Return (x, y) of the center of cell containing provided text 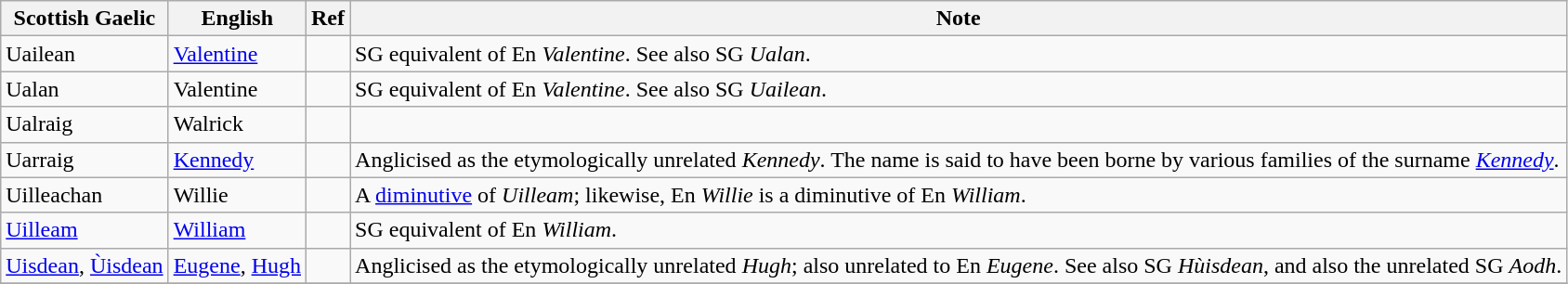
Ualraig (85, 124)
Ref (329, 19)
SG equivalent of En Valentine. See also SG Ualan. (959, 54)
Anglicised as the etymologically unrelated Kennedy. The name is said to have been borne by various families of the surname Kennedy. (959, 160)
A diminutive of Uilleam; likewise, En Willie is a diminutive of En William. (959, 195)
Note (959, 19)
Uisdean, Ùisdean (85, 265)
SG equivalent of En Valentine. See also SG Uailean. (959, 89)
Walrick (237, 124)
Uilleam (85, 230)
Scottish Gaelic (85, 19)
Uarraig (85, 160)
Willie (237, 195)
Uilleachan (85, 195)
SG equivalent of En William. (959, 230)
Ualan (85, 89)
English (237, 19)
William (237, 230)
Kennedy (237, 160)
Eugene, Hugh (237, 265)
Uailean (85, 54)
Anglicised as the etymologically unrelated Hugh; also unrelated to En Eugene. See also SG Hùisdean, and also the unrelated SG Aodh. (959, 265)
